Provide the [X, Y] coordinate of the cell's center where the given text is located.  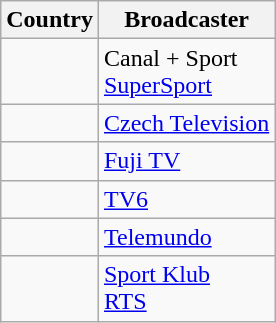
Czech Television [186, 123]
Canal + SportSuperSport [186, 72]
Broadcaster [186, 20]
Fuji TV [186, 161]
Country [50, 20]
Sport KlubRTS [186, 288]
Telemundo [186, 237]
TV6 [186, 199]
